Pinpoint the cell where the given text exists, returning its (x, y) midpoint coordinate. 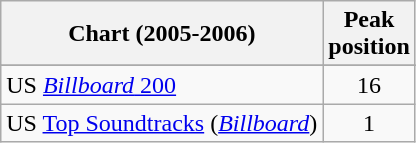
Peakposition (369, 34)
16 (369, 85)
Chart (2005-2006) (162, 34)
1 (369, 123)
US Top Soundtracks (Billboard) (162, 123)
US Billboard 200 (162, 85)
